Detect which cell encompasses the target text, then output its [X, Y] center coordinate. 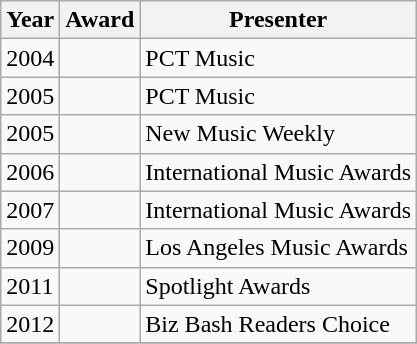
2009 [30, 248]
Biz Bash Readers Choice [278, 324]
Los Angeles Music Awards [278, 248]
2011 [30, 286]
Presenter [278, 20]
New Music Weekly [278, 134]
Spotlight Awards [278, 286]
2006 [30, 172]
2004 [30, 58]
Year [30, 20]
2012 [30, 324]
Award [100, 20]
2007 [30, 210]
